Scan for the cell matching the given text and deliver its [X, Y] coordinate at center. 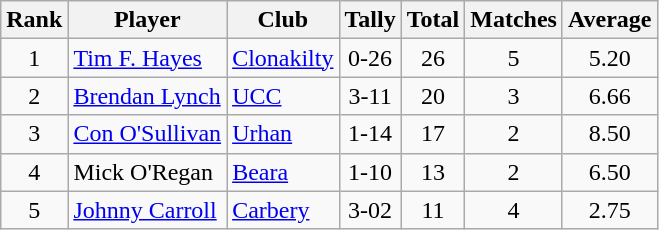
Matches [514, 20]
0-26 [370, 58]
1-14 [370, 134]
Average [610, 20]
3-11 [370, 96]
11 [433, 210]
6.50 [610, 172]
20 [433, 96]
Carbery [283, 210]
Johnny Carroll [148, 210]
Clonakilty [283, 58]
Rank [34, 20]
Total [433, 20]
Mick O'Regan [148, 172]
5.20 [610, 58]
Brendan Lynch [148, 96]
17 [433, 134]
Beara [283, 172]
26 [433, 58]
3-02 [370, 210]
1-10 [370, 172]
6.66 [610, 96]
1 [34, 58]
8.50 [610, 134]
13 [433, 172]
UCC [283, 96]
Tally [370, 20]
Club [283, 20]
Urhan [283, 134]
Player [148, 20]
Tim F. Hayes [148, 58]
Con O'Sullivan [148, 134]
2.75 [610, 210]
